Extract the [x, y] coordinate from the center of the cell holding the provided text.  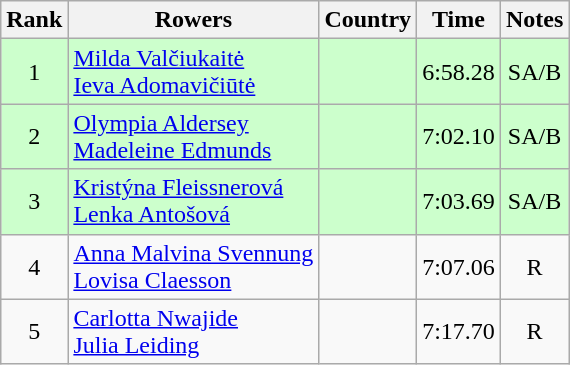
7:07.06 [459, 266]
7:17.70 [459, 332]
Time [459, 20]
Milda ValčiukaitėIeva Adomavičiūtė [194, 72]
Anna Malvina SvennungLovisa Claesson [194, 266]
Country [368, 20]
2 [34, 136]
Carlotta NwajideJulia Leiding [194, 332]
7:03.69 [459, 202]
6:58.28 [459, 72]
Kristýna FleissnerováLenka Antošová [194, 202]
3 [34, 202]
Olympia AlderseyMadeleine Edmunds [194, 136]
5 [34, 332]
Rank [34, 20]
4 [34, 266]
Rowers [194, 20]
1 [34, 72]
7:02.10 [459, 136]
Notes [534, 20]
